Determine the [X, Y] coordinate at the center of the cell enclosing the given text.  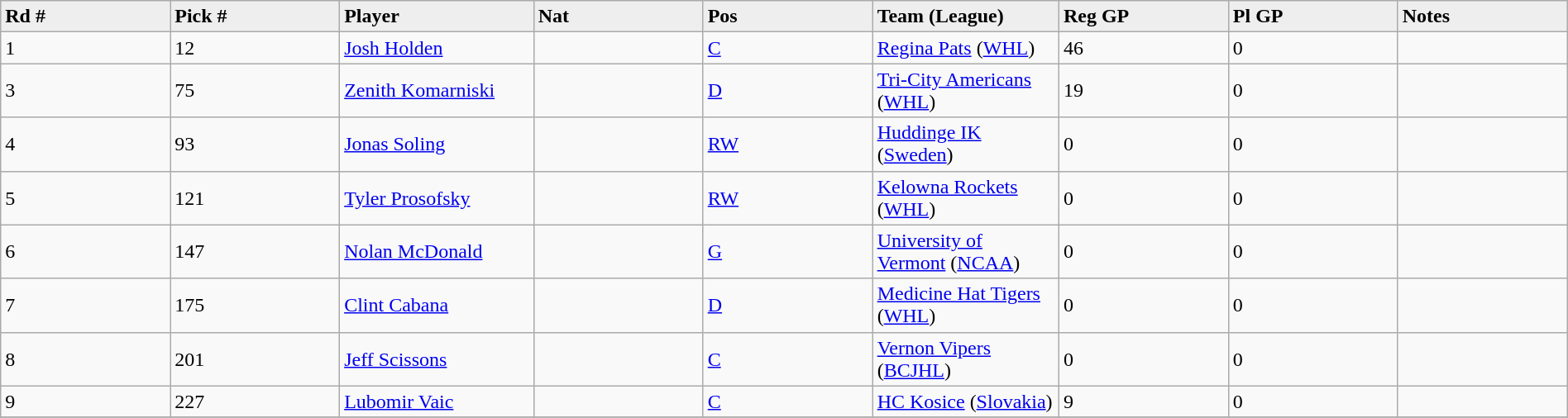
Medicine Hat Tigers (WHL) [966, 306]
Pl GP [1313, 17]
Josh Holden [437, 48]
6 [86, 251]
Kelowna Rockets (WHL) [966, 198]
University of Vermont (NCAA) [966, 251]
Pos [787, 17]
19 [1143, 91]
Huddinge IK (Sweden) [966, 144]
Team (League) [966, 17]
Clint Cabana [437, 306]
Reg GP [1143, 17]
Jonas Soling [437, 144]
Zenith Komarniski [437, 91]
46 [1143, 48]
Pick # [255, 17]
8 [86, 359]
7 [86, 306]
HC Kosice (Slovakia) [966, 401]
Vernon Vipers (BCJHL) [966, 359]
Jeff Scissons [437, 359]
Tri-City Americans (WHL) [966, 91]
12 [255, 48]
121 [255, 198]
Tyler Prosofsky [437, 198]
147 [255, 251]
Player [437, 17]
175 [255, 306]
1 [86, 48]
Nat [619, 17]
75 [255, 91]
93 [255, 144]
Regina Pats (WHL) [966, 48]
Nolan McDonald [437, 251]
5 [86, 198]
227 [255, 401]
Notes [1482, 17]
4 [86, 144]
Rd # [86, 17]
201 [255, 359]
Lubomir Vaic [437, 401]
3 [86, 91]
G [787, 251]
